From the cell containing the given text, extract its center point as [X, Y] coordinate. 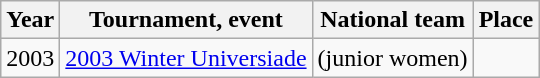
(junior women) [392, 58]
Place [506, 20]
National team [392, 20]
Year [30, 20]
2003 [30, 58]
Tournament, event [186, 20]
2003 Winter Universiade [186, 58]
